Return the [x, y] coordinate for the center point of the cell that contains the specified text.  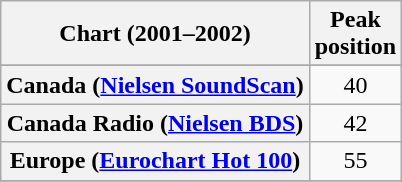
Canada (Nielsen SoundScan) [155, 85]
Canada Radio (Nielsen BDS) [155, 123]
55 [355, 161]
Chart (2001–2002) [155, 34]
Europe (Eurochart Hot 100) [155, 161]
40 [355, 85]
42 [355, 123]
Peakposition [355, 34]
